Return the [X, Y] coordinate for the center point of the cell that contains the specified text.  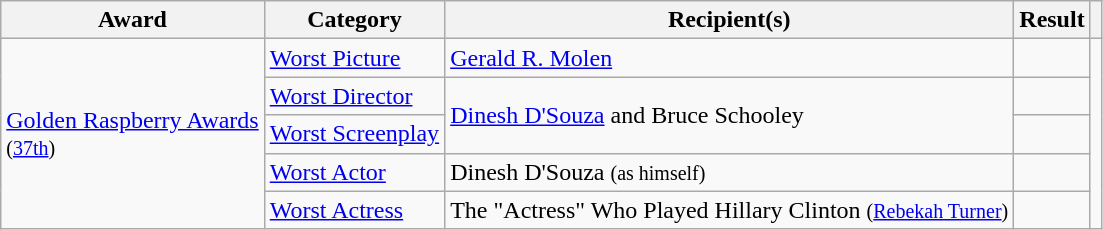
Recipient(s) [730, 20]
The "Actress" Who Played Hillary Clinton (Rebekah Turner) [730, 210]
Category [354, 20]
Dinesh D'Souza (as himself) [730, 172]
Worst Picture [354, 58]
Worst Screenplay [354, 134]
Worst Actress [354, 210]
Dinesh D'Souza and Bruce Schooley [730, 115]
Gerald R. Molen [730, 58]
Award [132, 20]
Worst Director [354, 96]
Result [1052, 20]
Golden Raspberry Awards(37th) [132, 134]
Worst Actor [354, 172]
